Capture the cell that displays the provided text and extract its (x, y) central coordinate. 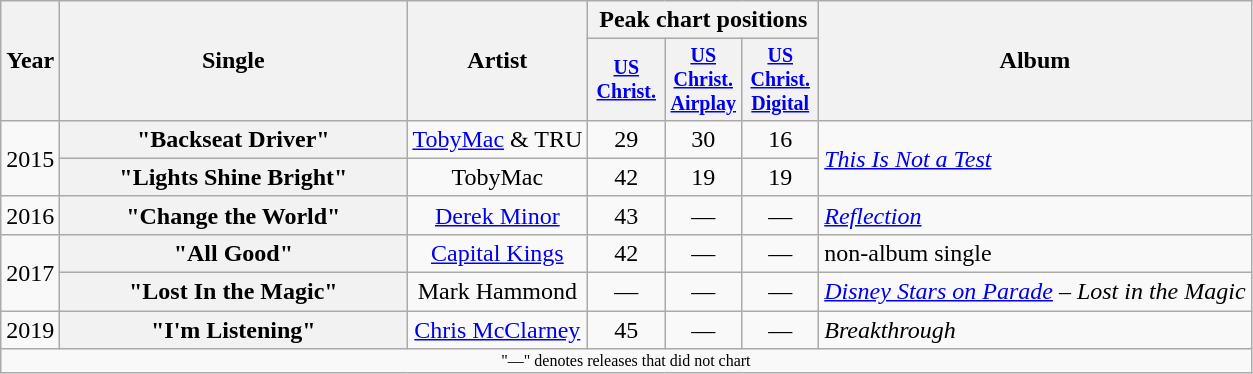
"All Good" (234, 253)
TobyMac (498, 177)
Breakthrough (1035, 330)
"Lost In the Magic" (234, 292)
non-album single (1035, 253)
US Christ.Airplay (704, 80)
TobyMac & TRU (498, 139)
"I'm Listening" (234, 330)
16 (780, 139)
"—" denotes releases that did not chart (626, 361)
Artist (498, 61)
Album (1035, 61)
This Is Not a Test (1035, 158)
Single (234, 61)
Derek Minor (498, 215)
2015 (30, 158)
2016 (30, 215)
"Change the World" (234, 215)
Peak chart positions (704, 20)
Year (30, 61)
43 (626, 215)
30 (704, 139)
USChrist.Digital (780, 80)
Capital Kings (498, 253)
2017 (30, 272)
Chris McClarney (498, 330)
USChrist. (626, 80)
Reflection (1035, 215)
29 (626, 139)
"Lights Shine Bright" (234, 177)
45 (626, 330)
"Backseat Driver" (234, 139)
2019 (30, 330)
Disney Stars on Parade – Lost in the Magic (1035, 292)
Mark Hammond (498, 292)
